Determine the [x, y] coordinate at the center of the cell enclosing the given text.  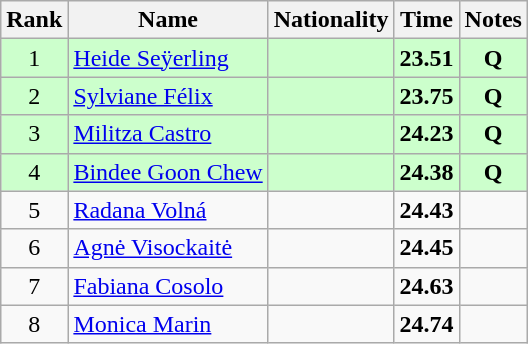
24.74 [426, 324]
4 [34, 172]
Heide Seÿerling [168, 58]
23.51 [426, 58]
Rank [34, 20]
Sylviane Félix [168, 96]
3 [34, 134]
Nationality [331, 20]
7 [34, 286]
24.45 [426, 248]
24.38 [426, 172]
2 [34, 96]
24.63 [426, 286]
Notes [493, 20]
Agnė Visockaitė [168, 248]
8 [34, 324]
Fabiana Cosolo [168, 286]
Monica Marin [168, 324]
Militza Castro [168, 134]
24.43 [426, 210]
24.23 [426, 134]
5 [34, 210]
Bindee Goon Chew [168, 172]
1 [34, 58]
Radana Volná [168, 210]
23.75 [426, 96]
Name [168, 20]
6 [34, 248]
Time [426, 20]
